From the cell containing the given text, extract its center point as (x, y) coordinate. 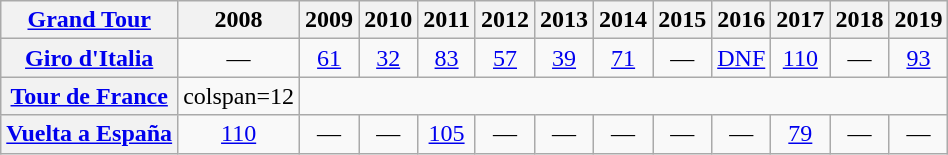
2015 (682, 20)
colspan=12 (239, 96)
2014 (624, 20)
2008 (239, 20)
83 (447, 58)
2017 (800, 20)
2013 (564, 20)
Giro d'Italia (90, 58)
39 (564, 58)
Tour de France (90, 96)
57 (504, 58)
32 (388, 58)
2018 (860, 20)
93 (918, 58)
Vuelta a España (90, 134)
2009 (330, 20)
Grand Tour (90, 20)
61 (330, 58)
2011 (447, 20)
2019 (918, 20)
2012 (504, 20)
2010 (388, 20)
71 (624, 58)
79 (800, 134)
105 (447, 134)
DNF (742, 58)
2016 (742, 20)
